From the cell containing the given text, extract its center point as (x, y) coordinate. 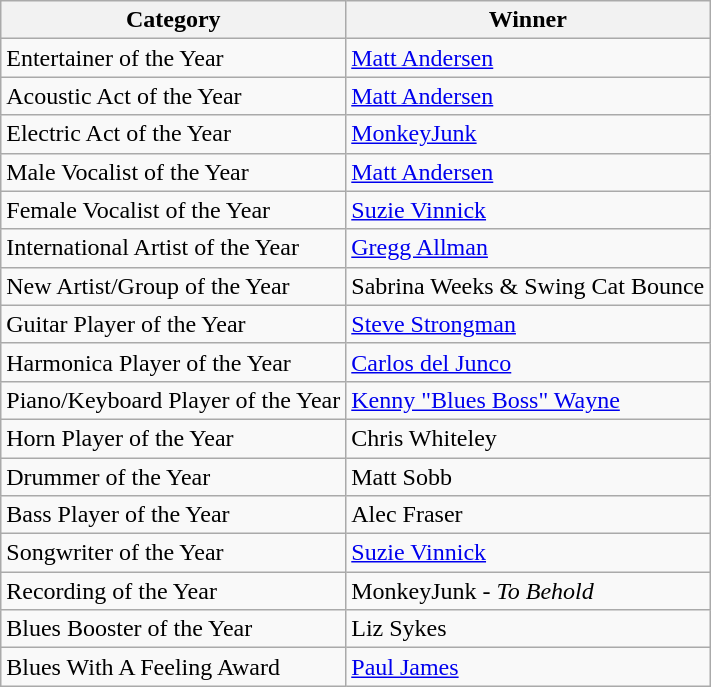
Carlos del Junco (528, 362)
MonkeyJunk - To Behold (528, 591)
Horn Player of the Year (174, 438)
Sabrina Weeks & Swing Cat Bounce (528, 286)
Recording of the Year (174, 591)
Songwriter of the Year (174, 553)
Matt Sobb (528, 477)
Bass Player of the Year (174, 515)
Blues With A Feeling Award (174, 667)
New Artist/Group of the Year (174, 286)
Acoustic Act of the Year (174, 96)
Winner (528, 20)
MonkeyJunk (528, 134)
Blues Booster of the Year (174, 629)
Harmonica Player of the Year (174, 362)
Chris Whiteley (528, 438)
Category (174, 20)
Entertainer of the Year (174, 58)
Liz Sykes (528, 629)
Piano/Keyboard Player of the Year (174, 400)
Guitar Player of the Year (174, 324)
Kenny "Blues Boss" Wayne (528, 400)
Gregg Allman (528, 248)
Electric Act of the Year (174, 134)
Drummer of the Year (174, 477)
Steve Strongman (528, 324)
Alec Fraser (528, 515)
International Artist of the Year (174, 248)
Male Vocalist of the Year (174, 172)
Paul James (528, 667)
Female Vocalist of the Year (174, 210)
